Search for the cell housing the specified text and yield its [x, y] center coordinate. 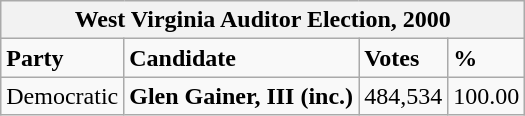
484,534 [404, 96]
West Virginia Auditor Election, 2000 [263, 20]
% [486, 58]
Glen Gainer, III (inc.) [242, 96]
Party [62, 58]
Candidate [242, 58]
Democratic [62, 96]
Votes [404, 58]
100.00 [486, 96]
